Search for the cell housing the specified text and yield its [x, y] center coordinate. 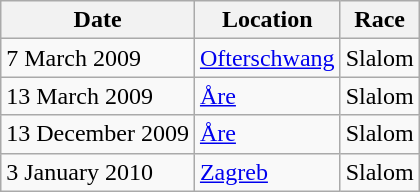
Race [380, 20]
13 December 2009 [98, 134]
7 March 2009 [98, 58]
13 March 2009 [98, 96]
Ofterschwang [267, 58]
Zagreb [267, 172]
3 January 2010 [98, 172]
Location [267, 20]
Date [98, 20]
